Find where the given text appears and provide that cell's center as [x, y] coordinate. 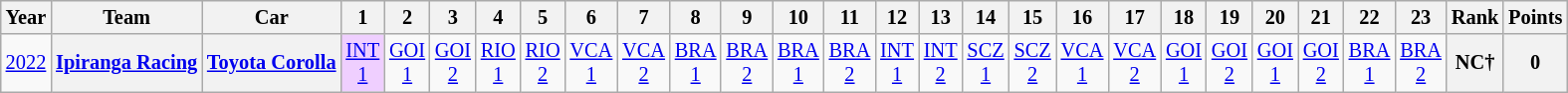
12 [897, 17]
14 [986, 17]
NC† [1475, 63]
7 [643, 17]
5 [544, 17]
0 [1535, 63]
Points [1535, 17]
9 [747, 17]
RIO2 [544, 63]
15 [1033, 17]
23 [1421, 17]
4 [498, 17]
19 [1230, 17]
Rank [1475, 17]
10 [798, 17]
16 [1083, 17]
2022 [26, 63]
Team [126, 17]
2 [407, 17]
22 [1370, 17]
Year [26, 17]
Toyota Corolla [271, 63]
1 [362, 17]
3 [453, 17]
Car [271, 17]
21 [1321, 17]
RIO1 [498, 63]
SCZ2 [1033, 63]
17 [1135, 17]
18 [1184, 17]
Ipiranga Racing [126, 63]
11 [850, 17]
INT2 [941, 63]
8 [696, 17]
13 [941, 17]
SCZ1 [986, 63]
20 [1275, 17]
6 [591, 17]
